Identify which cell holds the provided text, then report its [x, y] central coordinate. 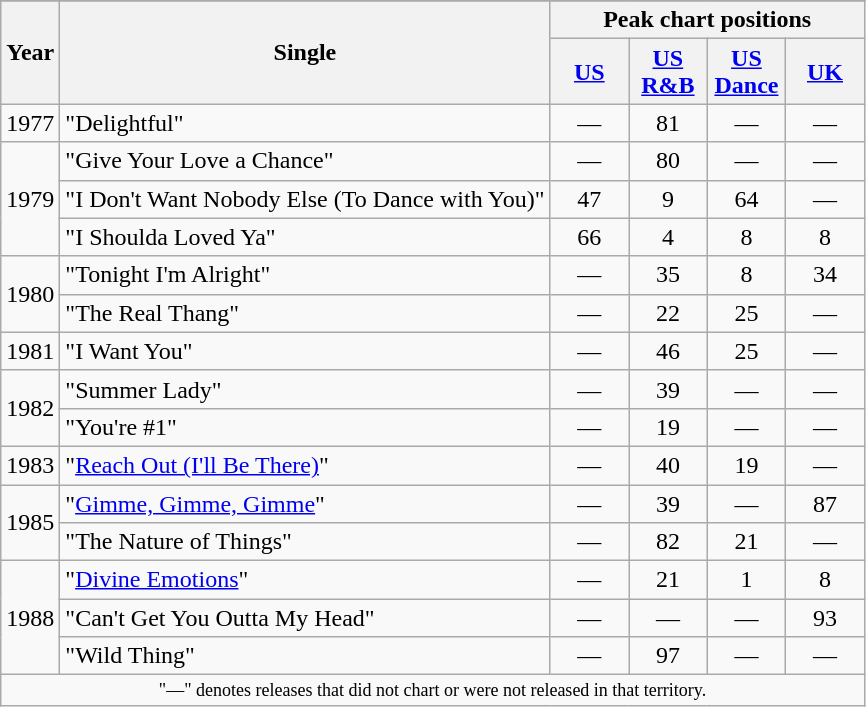
1985 [30, 522]
"You're #1" [305, 427]
"The Real Thang" [305, 313]
34 [826, 275]
"Give Your Love a Chance" [305, 161]
66 [590, 237]
80 [668, 161]
97 [668, 656]
"Divine Emotions" [305, 580]
Single [305, 52]
64 [746, 199]
1981 [30, 351]
UK [826, 72]
1977 [30, 123]
USDance [746, 72]
47 [590, 199]
81 [668, 123]
"Wild Thing" [305, 656]
46 [668, 351]
"Summer Lady" [305, 389]
1979 [30, 199]
87 [826, 503]
1 [746, 580]
40 [668, 465]
"Tonight I'm Alright" [305, 275]
Peak chart positions [707, 20]
1983 [30, 465]
22 [668, 313]
"Can't Get You Outta My Head" [305, 618]
1982 [30, 408]
1980 [30, 294]
35 [668, 275]
Year [30, 52]
"Gimme, Gimme, Gimme" [305, 503]
9 [668, 199]
"I Want You" [305, 351]
"Delightful" [305, 123]
1988 [30, 618]
US [590, 72]
"—" denotes releases that did not chart or were not released in that territory. [433, 690]
"The Nature of Things" [305, 542]
"Reach Out (I'll Be There)" [305, 465]
82 [668, 542]
93 [826, 618]
"I Shoulda Loved Ya" [305, 237]
"I Don't Want Nobody Else (To Dance with You)" [305, 199]
USR&B [668, 72]
4 [668, 237]
